Identify which cell holds the provided text, then report its [X, Y] central coordinate. 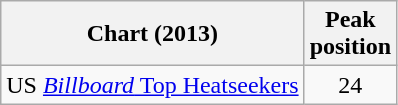
Peakposition [350, 34]
US Billboard Top Heatseekers [152, 85]
Chart (2013) [152, 34]
24 [350, 85]
